Output the [x, y] coordinate of the center of the cell containing the given text.  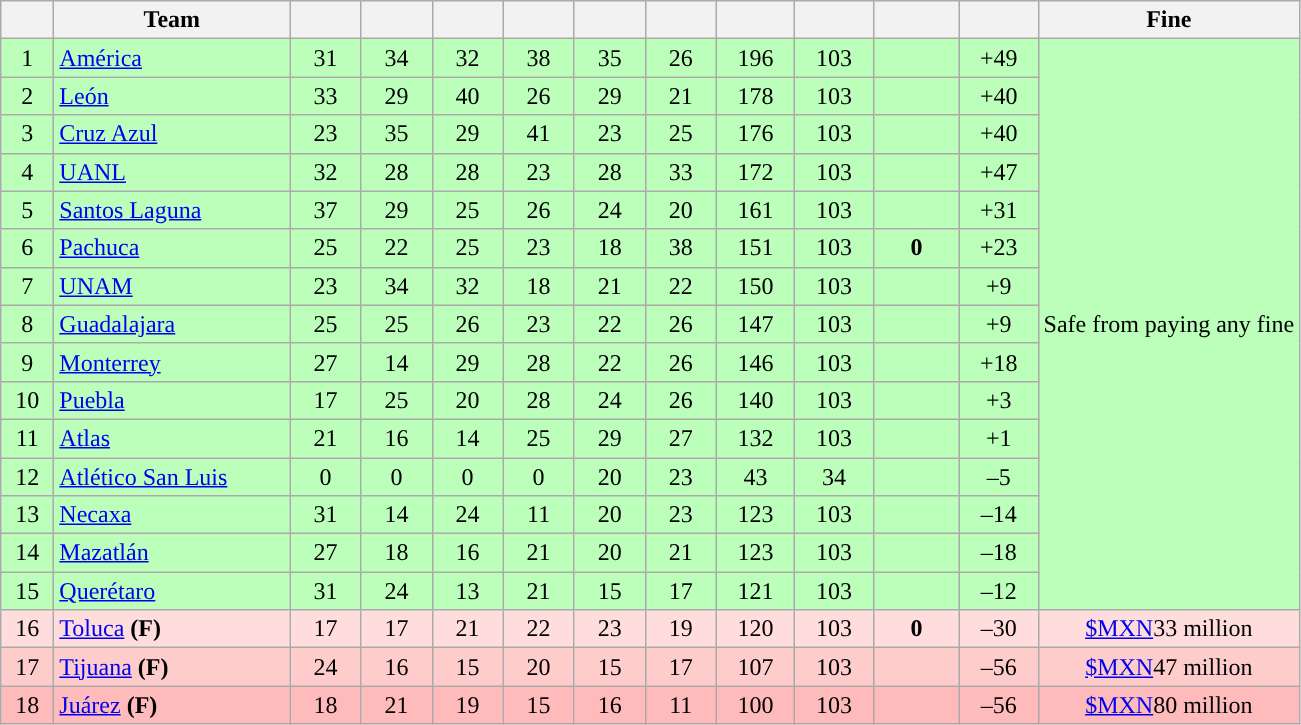
172 [756, 172]
2 [28, 96]
9 [28, 362]
146 [756, 362]
Pachuca [172, 248]
–18 [998, 553]
+31 [998, 210]
–12 [998, 591]
10 [28, 400]
40 [468, 96]
107 [756, 667]
8 [28, 324]
+47 [998, 172]
150 [756, 286]
100 [756, 705]
UNAM [172, 286]
7 [28, 286]
161 [756, 210]
–5 [998, 477]
147 [756, 324]
121 [756, 591]
Juárez (F) [172, 705]
4 [28, 172]
Santos Laguna [172, 210]
+1 [998, 438]
Safe from paying any fine [1169, 324]
Atlético San Luis [172, 477]
132 [756, 438]
–14 [998, 515]
$MXN80 million [1169, 705]
Cruz Azul [172, 134]
120 [756, 629]
37 [326, 210]
Necaxa [172, 515]
UANL [172, 172]
Querétaro [172, 591]
12 [28, 477]
Atlas [172, 438]
3 [28, 134]
Toluca (F) [172, 629]
América [172, 58]
5 [28, 210]
Guadalajara [172, 324]
$MXN33 million [1169, 629]
Fine [1169, 20]
+49 [998, 58]
Tijuana (F) [172, 667]
196 [756, 58]
+23 [998, 248]
41 [538, 134]
178 [756, 96]
6 [28, 248]
Mazatlán [172, 553]
$MXN47 million [1169, 667]
1 [28, 58]
140 [756, 400]
León [172, 96]
151 [756, 248]
43 [756, 477]
+18 [998, 362]
Monterrey [172, 362]
–30 [998, 629]
+3 [998, 400]
176 [756, 134]
Puebla [172, 400]
Team [172, 20]
